Pinpoint the cell where the given text exists, returning its (X, Y) midpoint coordinate. 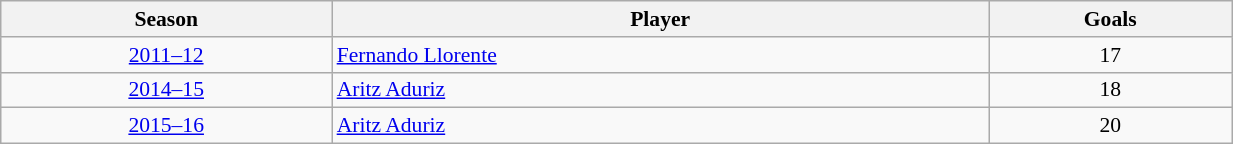
17 (1110, 55)
Season (166, 19)
Player (660, 19)
2014–15 (166, 90)
2011–12 (166, 55)
Fernando Llorente (660, 55)
20 (1110, 126)
18 (1110, 90)
2015–16 (166, 126)
Goals (1110, 19)
